Output the (x, y) coordinate of the center of the cell containing the given text.  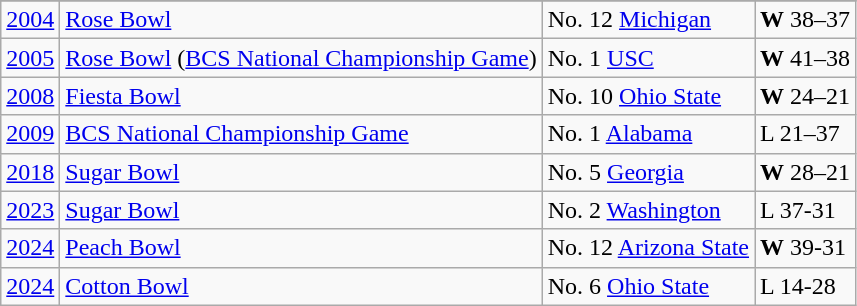
W 39-31 (806, 248)
Rose Bowl (301, 20)
L 21–37 (806, 134)
No. 1 Alabama (648, 134)
2005 (30, 58)
2023 (30, 210)
2008 (30, 96)
No. 1 USC (648, 58)
L 37-31 (806, 210)
2018 (30, 172)
W 38–37 (806, 20)
W 24–21 (806, 96)
Peach Bowl (301, 248)
2004 (30, 20)
No. 5 Georgia (648, 172)
Fiesta Bowl (301, 96)
No. 12 Michigan (648, 20)
No. 12 Arizona State (648, 248)
Rose Bowl (BCS National Championship Game) (301, 58)
Cotton Bowl (301, 286)
W 41–38 (806, 58)
L 14-28 (806, 286)
BCS National Championship Game (301, 134)
No. 10 Ohio State (648, 96)
W 28–21 (806, 172)
No. 6 Ohio State (648, 286)
2009 (30, 134)
No. 2 Washington (648, 210)
